Search for the cell housing the specified text and yield its (X, Y) center coordinate. 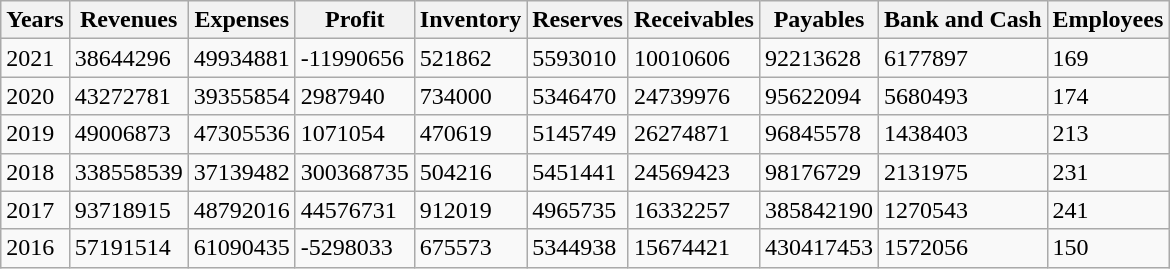
44576731 (354, 210)
1572056 (963, 248)
169 (1108, 58)
96845578 (818, 134)
1438403 (963, 134)
231 (1108, 172)
15674421 (694, 248)
521862 (470, 58)
39355854 (242, 96)
Reserves (578, 20)
57191514 (128, 248)
213 (1108, 134)
49934881 (242, 58)
5451441 (578, 172)
6177897 (963, 58)
2018 (35, 172)
Bank and Cash (963, 20)
Receivables (694, 20)
48792016 (242, 210)
5593010 (578, 58)
Inventory (470, 20)
26274871 (694, 134)
470619 (470, 134)
1270543 (963, 210)
24569423 (694, 172)
2020 (35, 96)
2019 (35, 134)
5346470 (578, 96)
-11990656 (354, 58)
1071054 (354, 134)
24739976 (694, 96)
2131975 (963, 172)
338558539 (128, 172)
Expenses (242, 20)
98176729 (818, 172)
2987940 (354, 96)
2021 (35, 58)
675573 (470, 248)
Employees (1108, 20)
5680493 (963, 96)
734000 (470, 96)
174 (1108, 96)
93718915 (128, 210)
241 (1108, 210)
Profit (354, 20)
5145749 (578, 134)
Revenues (128, 20)
Years (35, 20)
-5298033 (354, 248)
38644296 (128, 58)
2016 (35, 248)
61090435 (242, 248)
150 (1108, 248)
504216 (470, 172)
2017 (35, 210)
92213628 (818, 58)
430417453 (818, 248)
16332257 (694, 210)
300368735 (354, 172)
10010606 (694, 58)
385842190 (818, 210)
49006873 (128, 134)
37139482 (242, 172)
912019 (470, 210)
Payables (818, 20)
5344938 (578, 248)
43272781 (128, 96)
4965735 (578, 210)
47305536 (242, 134)
95622094 (818, 96)
